Detect which cell encompasses the target text, then output its [x, y] center coordinate. 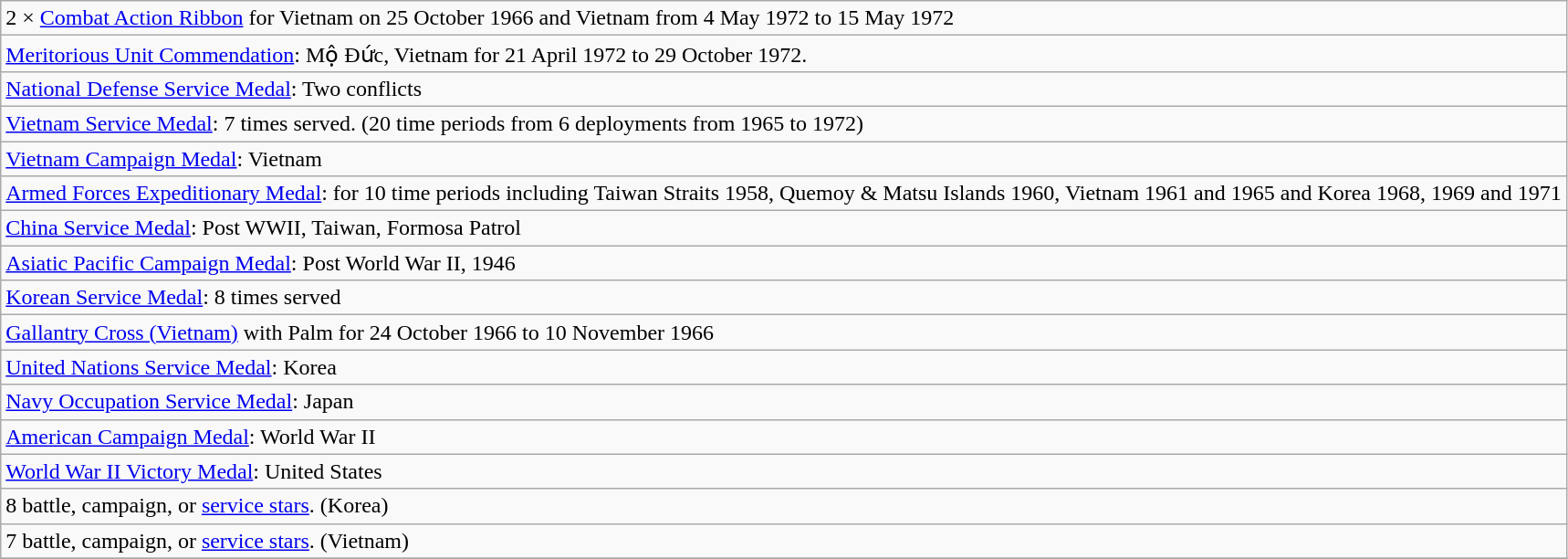
Navy Occupation Service Medal: Japan [783, 402]
National Defense Service Medal: Two conflicts [783, 89]
China Service Medal: Post WWII, Taiwan, Formosa Patrol [783, 228]
United Nations Service Medal: Korea [783, 367]
Asiatic Pacific Campaign Medal: Post World War II, 1946 [783, 263]
Meritorious Unit Commendation: Mộ Đức, Vietnam for 21 April 1972 to 29 October 1972. [783, 54]
Gallantry Cross (Vietnam) with Palm for 24 October 1966 to 10 November 1966 [783, 332]
Korean Service Medal: 8 times served [783, 298]
8 battle, campaign, or service stars. (Korea) [783, 506]
2 × Combat Action Ribbon for Vietnam on 25 October 1966 and Vietnam from 4 May 1972 to 15 May 1972 [783, 18]
7 battle, campaign, or service stars. (Vietnam) [783, 541]
Vietnam Service Medal: 7 times served. (20 time periods from 6 deployments from 1965 to 1972) [783, 123]
Vietnam Campaign Medal: Vietnam [783, 158]
World War II Victory Medal: United States [783, 471]
American Campaign Medal: World War II [783, 437]
